Determine the [x, y] coordinate at the center of the cell enclosing the given text.  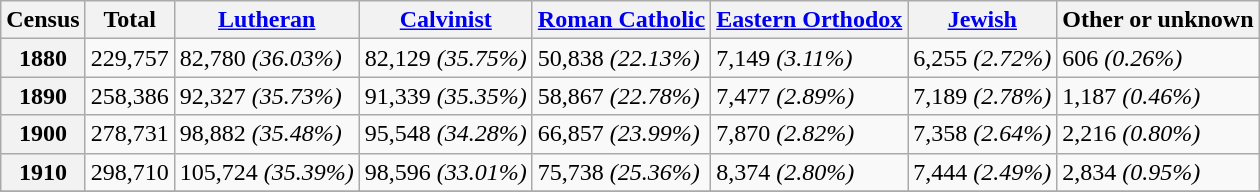
298,710 [130, 172]
7,444 (2.49%) [982, 172]
7,477 (2.89%) [810, 96]
606 (0.26%) [1158, 58]
1900 [43, 134]
7,358 (2.64%) [982, 134]
1880 [43, 58]
1,187 (0.46%) [1158, 96]
91,339 (35.35%) [446, 96]
2,834 (0.95%) [1158, 172]
229,757 [130, 58]
Lutheran [266, 20]
6,255 (2.72%) [982, 58]
278,731 [130, 134]
58,867 (22.78%) [621, 96]
50,838 (22.13%) [621, 58]
75,738 (25.36%) [621, 172]
66,857 (23.99%) [621, 134]
Total [130, 20]
82,129 (35.75%) [446, 58]
1890 [43, 96]
105,724 (35.39%) [266, 172]
258,386 [130, 96]
2,216 (0.80%) [1158, 134]
Other or unknown [1158, 20]
Census [43, 20]
Jewish [982, 20]
95,548 (34.28%) [446, 134]
98,882 (35.48%) [266, 134]
1910 [43, 172]
7,189 (2.78%) [982, 96]
Eastern Orthodox [810, 20]
8,374 (2.80%) [810, 172]
Roman Catholic [621, 20]
98,596 (33.01%) [446, 172]
7,149 (3.11%) [810, 58]
82,780 (36.03%) [266, 58]
Calvinist [446, 20]
92,327 (35.73%) [266, 96]
7,870 (2.82%) [810, 134]
